Pinpoint the cell where the given text exists, returning its (x, y) midpoint coordinate. 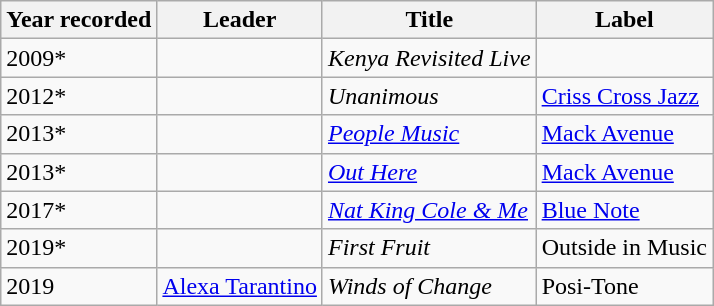
Alexa Tarantino (240, 286)
Title (429, 20)
Unanimous (429, 96)
2019* (79, 248)
Outside in Music (624, 248)
Posi-Tone (624, 286)
Label (624, 20)
Nat King Cole & Me (429, 210)
2019 (79, 286)
Winds of Change (429, 286)
2012* (79, 96)
People Music (429, 134)
2017* (79, 210)
Kenya Revisited Live (429, 58)
Year recorded (79, 20)
Blue Note (624, 210)
Leader (240, 20)
2009* (79, 58)
Criss Cross Jazz (624, 96)
First Fruit (429, 248)
Out Here (429, 172)
